Output the [x, y] coordinate of the center of the cell containing the given text.  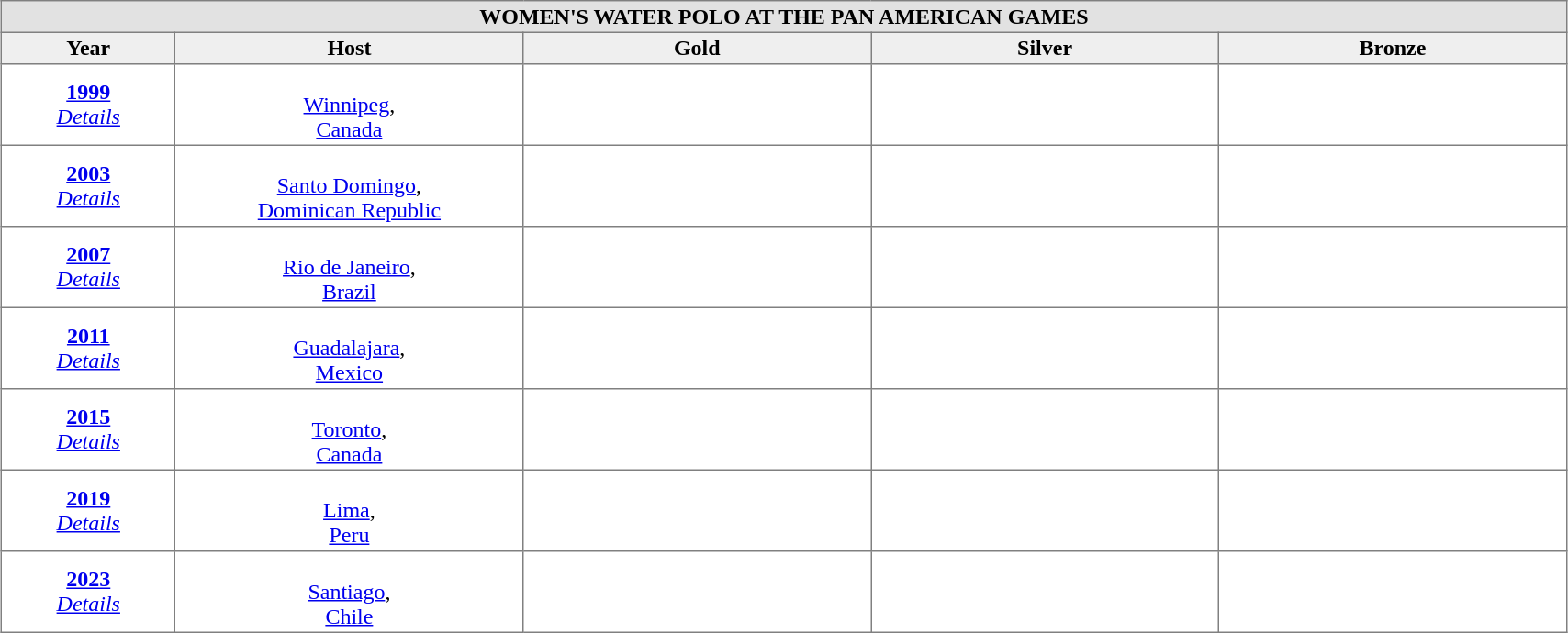
Guadalajara, Mexico [349, 348]
Winnipeg, Canada [349, 105]
1999Details [88, 105]
2023Details [88, 592]
WOMEN'S WATER POLO AT THE PAN AMERICAN GAMES [784, 17]
Rio de Janeiro, Brazil [349, 267]
2011Details [88, 348]
Bronze [1394, 48]
2015Details [88, 429]
Host [349, 48]
Santiago, Chile [349, 592]
2003Details [88, 185]
2007Details [88, 267]
2019Details [88, 510]
Lima, Peru [349, 510]
Silver [1045, 48]
Toronto, Canada [349, 429]
Gold [698, 48]
Year [88, 48]
Santo Domingo, Dominican Republic [349, 185]
